Determine the [X, Y] coordinate at the center of the cell enclosing the given text.  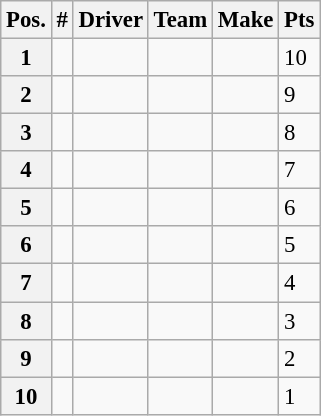
Team [180, 20]
Make [246, 20]
Pts [300, 20]
Driver [110, 20]
# [62, 20]
Pos. [26, 20]
